Return the [X, Y] coordinate for the center point of the cell that contains the specified text.  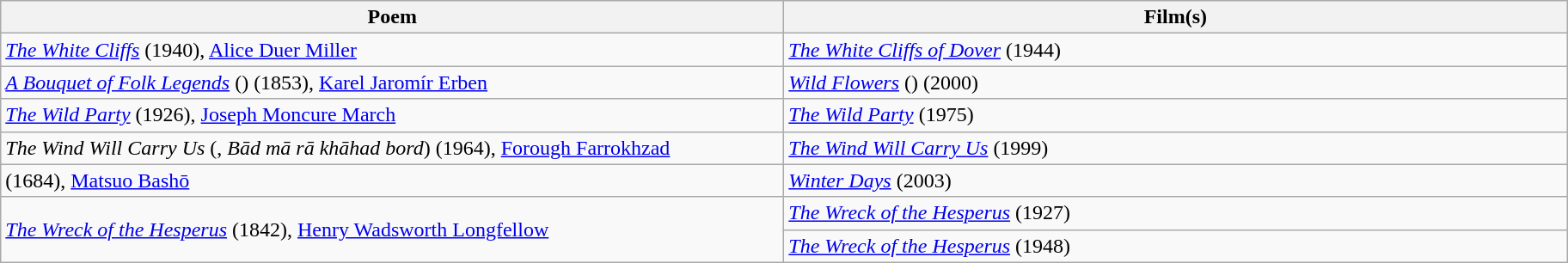
A Bouquet of Folk Legends () (1853), Karel Jaromír Erben [392, 83]
Winter Days (2003) [1176, 180]
(1684), Matsuo Bashō [392, 180]
Film(s) [1176, 17]
The White Cliffs (1940), Alice Duer Miller [392, 50]
Poem [392, 17]
The Wind Will Carry Us (1999) [1176, 148]
The White Cliffs of Dover (1944) [1176, 50]
The Wreck of the Hesperus (1927) [1176, 213]
The Wild Party (1975) [1176, 115]
The Wind Will Carry Us (, Bād mā rā khāhad bord) (1964), Forough Farrokhzad [392, 148]
Wild Flowers () (2000) [1176, 83]
The Wild Party (1926), Joseph Moncure March [392, 115]
The Wreck of the Hesperus (1948) [1176, 246]
The Wreck of the Hesperus (1842), Henry Wadsworth Longfellow [392, 229]
